Determine the (x, y) coordinate at the center of the cell enclosing the given text.  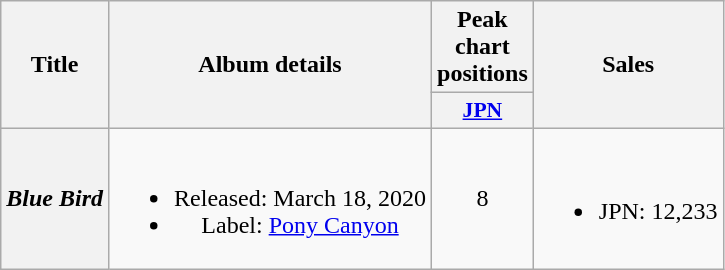
Blue Bird (55, 198)
JPN (483, 111)
Released: March 18, 2020Label: Pony Canyon (270, 198)
Title (55, 65)
JPN: 12,233 (628, 198)
Peak chart positions (483, 47)
Album details (270, 65)
Sales (628, 65)
8 (483, 198)
